Scan for the cell matching the given text and deliver its (x, y) coordinate at center. 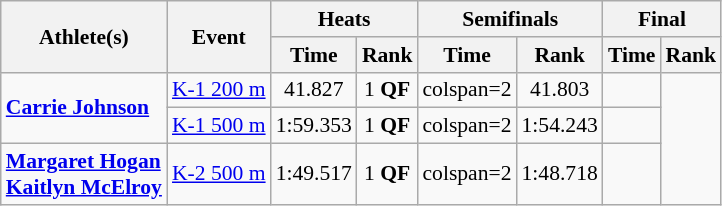
Carrie Johnson (84, 108)
Event (219, 36)
41.827 (314, 90)
41.803 (560, 90)
Heats (344, 19)
K-1 500 m (219, 126)
Athlete(s) (84, 36)
1:59.353 (314, 126)
Margaret HoganKaitlyn McElroy (84, 174)
Semifinals (510, 19)
Final (662, 19)
1:54.243 (560, 126)
K-1 200 m (219, 90)
1:49.517 (314, 174)
1:48.718 (560, 174)
K-2 500 m (219, 174)
